Return [x, y] of the center of cell containing provided text 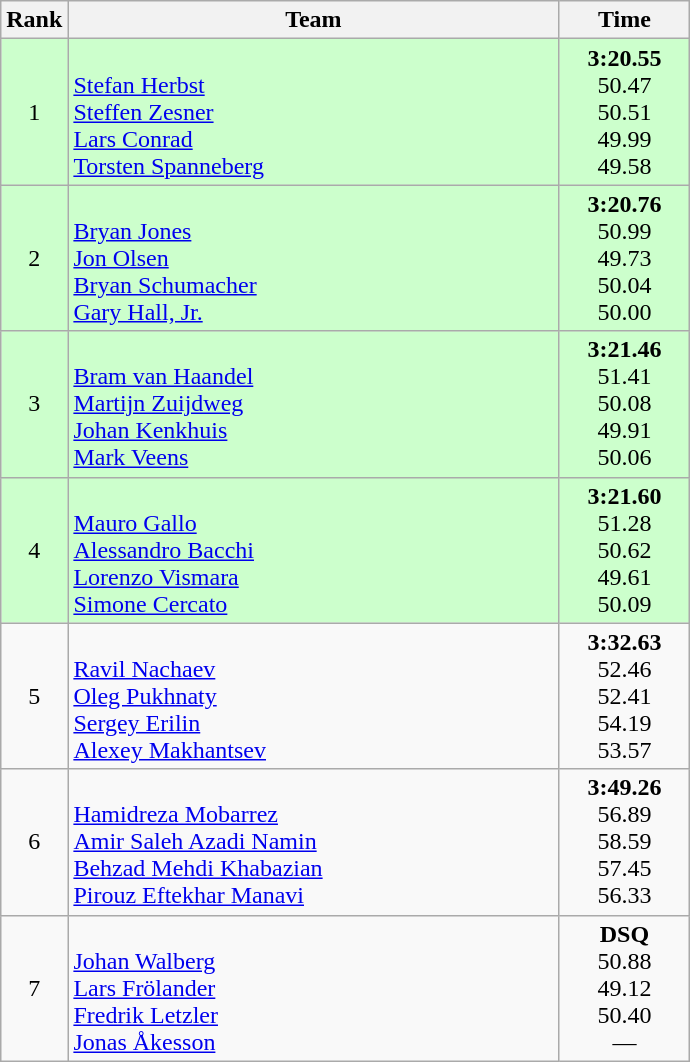
3:20.5550.4750.5149.9949.58 [624, 112]
5 [34, 696]
3:21.6051.2850.6249.6150.09 [624, 550]
Hamidreza MobarrezAmir Saleh Azadi NaminBehzad Mehdi KhabazianPirouz Eftekhar Manavi [314, 842]
2 [34, 258]
3:49.2656.8958.5957.4556.33 [624, 842]
Time [624, 20]
Rank [34, 20]
Team [314, 20]
Johan WalbergLars FrölanderFredrik LetzlerJonas Åkesson [314, 988]
DSQ50.8849.1250.40— [624, 988]
Mauro GalloAlessandro BacchiLorenzo VismaraSimone Cercato [314, 550]
7 [34, 988]
4 [34, 550]
3 [34, 404]
3:20.7650.9949.7350.0450.00 [624, 258]
1 [34, 112]
3:32.6352.4652.4154.1953.57 [624, 696]
3:21.4651.4150.0849.9150.06 [624, 404]
Ravil NachaevOleg PukhnatySergey ErilinAlexey Makhantsev [314, 696]
Bram van HaandelMartijn ZuijdwegJohan KenkhuisMark Veens [314, 404]
6 [34, 842]
Bryan JonesJon OlsenBryan SchumacherGary Hall, Jr. [314, 258]
Stefan HerbstSteffen ZesnerLars ConradTorsten Spanneberg [314, 112]
